Detect which cell encompasses the target text, then output its [x, y] center coordinate. 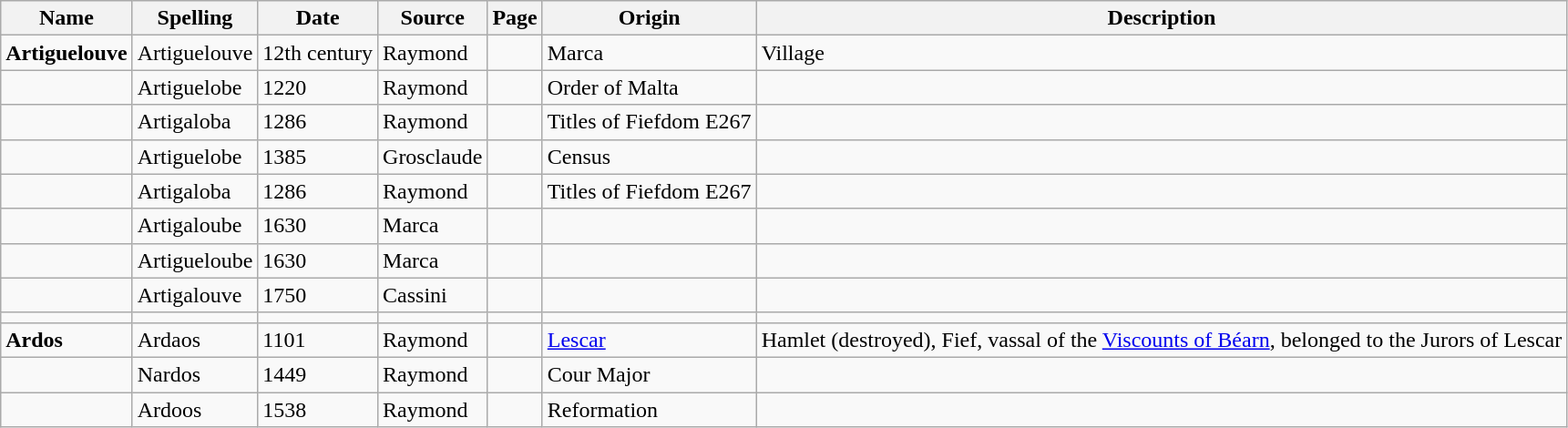
Spelling [195, 18]
Ardos [67, 340]
Page [515, 18]
1750 [318, 295]
Description [1162, 18]
Nardos [195, 374]
Artigaloube [195, 226]
Origin [649, 18]
1385 [318, 157]
Cassini [433, 295]
Reformation [649, 409]
Cour Major [649, 374]
Ardaos [195, 340]
Artigalouve [195, 295]
Order of Malta [649, 87]
1538 [318, 409]
1449 [318, 374]
Name [67, 18]
Lescar [649, 340]
Source [433, 18]
1220 [318, 87]
12th century [318, 53]
Artigueloube [195, 260]
Grosclaude [433, 157]
Date [318, 18]
Village [1162, 53]
1101 [318, 340]
Hamlet (destroyed), Fief, vassal of the Viscounts of Béarn, belonged to the Jurors of Lescar [1162, 340]
Ardoos [195, 409]
Census [649, 157]
